Pinpoint the cell where the given text exists, returning its [X, Y] midpoint coordinate. 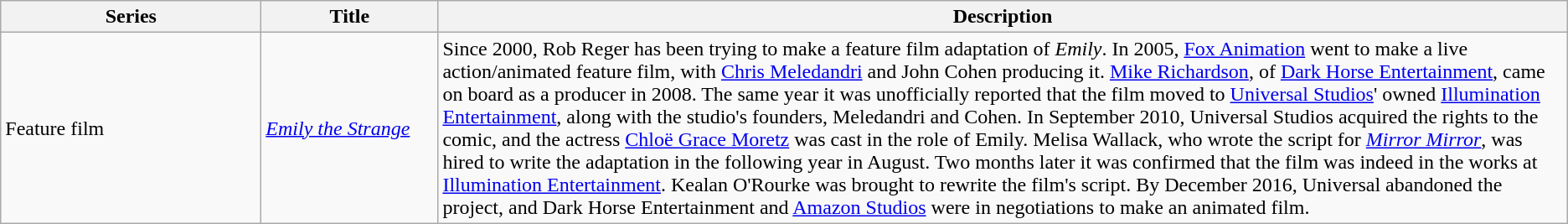
Title [350, 17]
Series [131, 17]
Description [1003, 17]
Feature film [131, 128]
Emily the Strange [350, 128]
